Find where the given text appears and provide that cell's center as [x, y] coordinate. 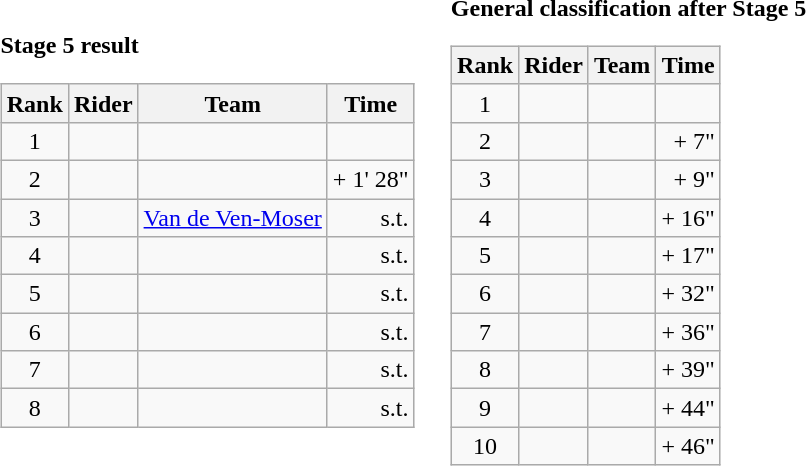
10 [486, 446]
+ 44" [688, 408]
+ 32" [688, 294]
+ 17" [688, 256]
+ 9" [688, 179]
+ 1' 28" [370, 179]
+ 16" [688, 217]
+ 7" [688, 141]
+ 36" [688, 332]
+ 39" [688, 370]
9 [486, 408]
+ 46" [688, 446]
Van de Ven-Moser [232, 217]
